Identify which cell holds the provided text, then report its (x, y) central coordinate. 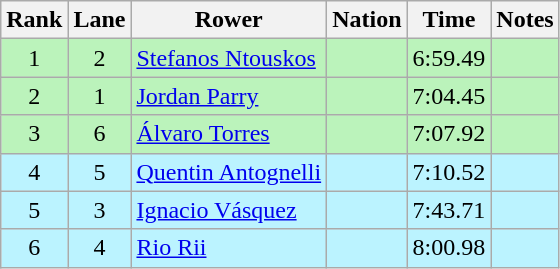
Lane (100, 20)
7:10.52 (449, 172)
Time (449, 20)
Jordan Parry (229, 96)
6:59.49 (449, 58)
Notes (525, 20)
7:43.71 (449, 210)
Nation (367, 20)
7:07.92 (449, 134)
8:00.98 (449, 248)
Rio Rii (229, 248)
Quentin Antognelli (229, 172)
Stefanos Ntouskos (229, 58)
Ignacio Vásquez (229, 210)
7:04.45 (449, 96)
Rower (229, 20)
Rank (34, 20)
Álvaro Torres (229, 134)
